Search for the cell housing the specified text and yield its [x, y] center coordinate. 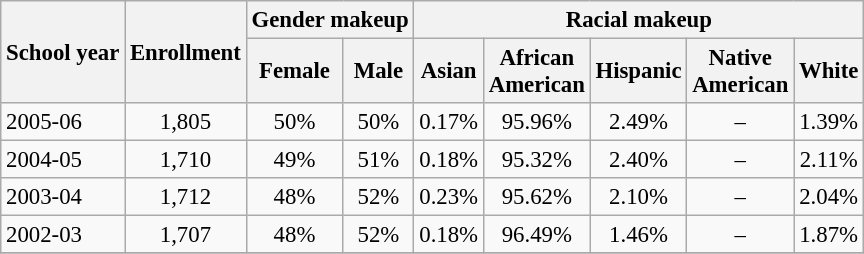
School year [63, 52]
2004-05 [63, 160]
1,710 [186, 160]
2005-06 [63, 122]
2.49% [638, 122]
Female [294, 72]
96.49% [536, 235]
2.04% [829, 197]
White [829, 72]
Asian [448, 72]
African American [536, 72]
1.39% [829, 122]
1,805 [186, 122]
1.87% [829, 235]
Racial makeup [639, 20]
1,712 [186, 197]
2.11% [829, 160]
0.23% [448, 197]
2.40% [638, 160]
2002-03 [63, 235]
51% [378, 160]
Hispanic [638, 72]
49% [294, 160]
1.46% [638, 235]
0.17% [448, 122]
2003-04 [63, 197]
95.32% [536, 160]
1,707 [186, 235]
Gender makeup [330, 20]
Enrollment [186, 52]
Native American [740, 72]
2.10% [638, 197]
95.62% [536, 197]
Male [378, 72]
95.96% [536, 122]
